Extract the [X, Y] coordinate from the center of the cell holding the provided text.  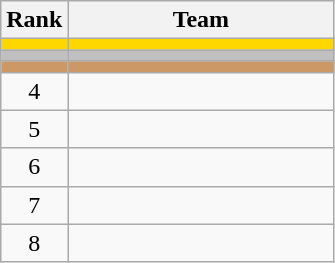
7 [34, 205]
8 [34, 243]
5 [34, 129]
Rank [34, 20]
Team [201, 20]
4 [34, 91]
6 [34, 167]
